Identify which cell holds the provided text, then report its (X, Y) central coordinate. 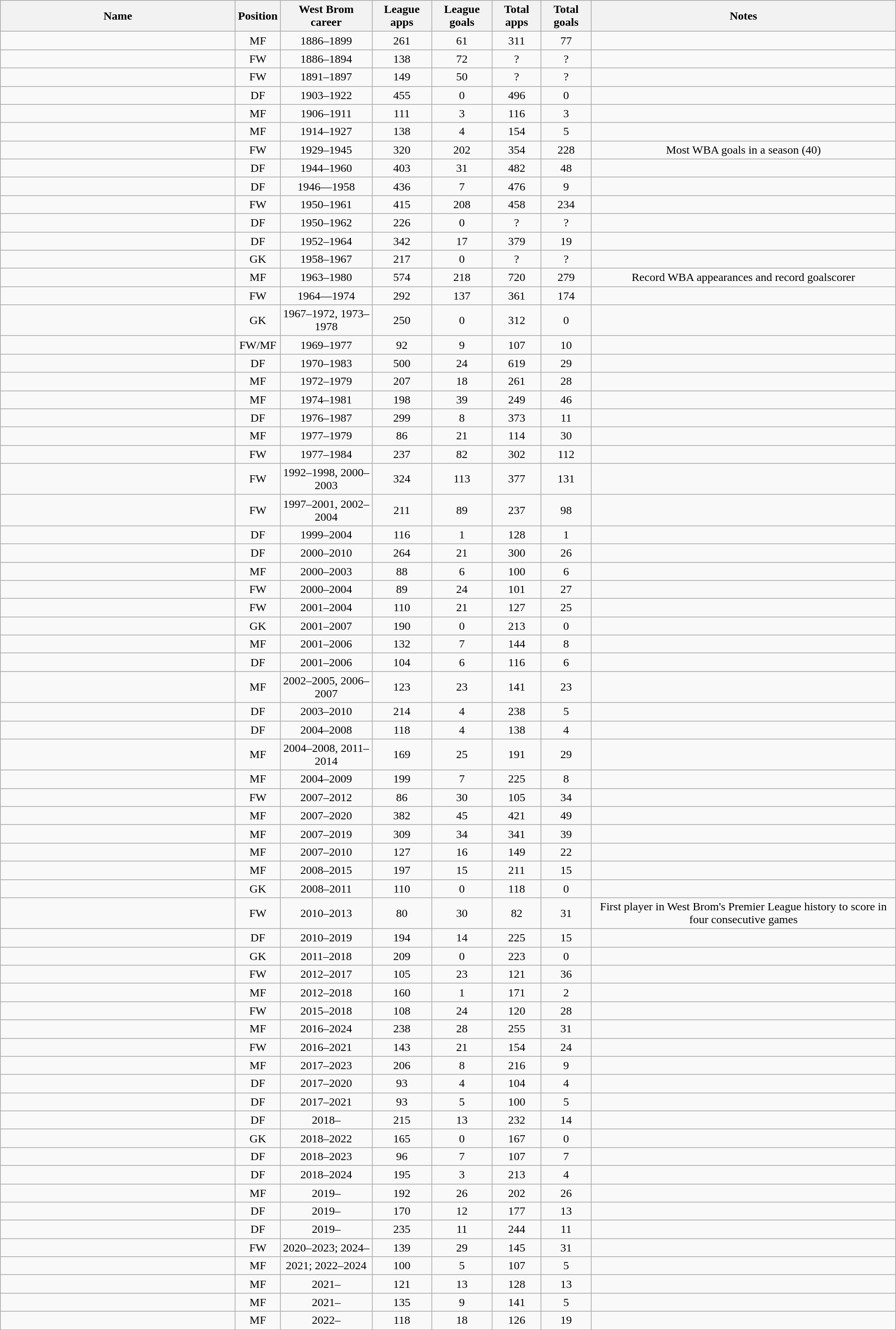
2015–2018 (326, 1011)
1914–1927 (326, 132)
373 (516, 418)
1963–1980 (326, 278)
279 (566, 278)
244 (516, 1229)
169 (402, 754)
1970–1983 (326, 363)
341 (516, 834)
195 (402, 1174)
36 (566, 974)
720 (516, 278)
255 (516, 1029)
167 (516, 1138)
299 (402, 418)
50 (462, 77)
48 (566, 168)
354 (516, 150)
312 (516, 321)
500 (402, 363)
2016–2021 (326, 1047)
2021; 2022–2024 (326, 1266)
2003–2010 (326, 712)
2018–2022 (326, 1138)
215 (402, 1120)
126 (516, 1320)
1999–2004 (326, 535)
415 (402, 204)
FW/MF (258, 345)
Total apps (516, 16)
1886–1899 (326, 41)
2000–2004 (326, 590)
111 (402, 113)
361 (516, 296)
92 (402, 345)
2007–2010 (326, 852)
619 (516, 363)
132 (402, 644)
112 (566, 454)
123 (402, 687)
2016–2024 (326, 1029)
108 (402, 1011)
143 (402, 1047)
455 (402, 95)
113 (462, 479)
216 (516, 1065)
2018–2024 (326, 1174)
80 (402, 913)
482 (516, 168)
250 (402, 321)
League goals (462, 16)
2004–2009 (326, 779)
160 (402, 993)
144 (516, 644)
135 (402, 1302)
145 (516, 1248)
Most WBA goals in a season (40) (743, 150)
2001–2004 (326, 608)
223 (516, 956)
1952–1964 (326, 241)
2008–2011 (326, 889)
377 (516, 479)
2010–2013 (326, 913)
218 (462, 278)
2007–2012 (326, 797)
2017–2020 (326, 1084)
12 (462, 1211)
403 (402, 168)
192 (402, 1193)
458 (516, 204)
232 (516, 1120)
574 (402, 278)
421 (516, 816)
496 (516, 95)
2020–2023; 2024– (326, 1248)
207 (402, 381)
234 (566, 204)
2 (566, 993)
209 (402, 956)
120 (516, 1011)
1958–1967 (326, 259)
342 (402, 241)
45 (462, 816)
1950–1961 (326, 204)
First player in West Brom's Premier League history to score in four consecutive games (743, 913)
114 (516, 436)
Position (258, 16)
League apps (402, 16)
2017–2023 (326, 1065)
1977–1984 (326, 454)
190 (402, 626)
1929–1945 (326, 150)
2022– (326, 1320)
311 (516, 41)
476 (516, 186)
139 (402, 1248)
2012–2017 (326, 974)
208 (462, 204)
171 (516, 993)
235 (402, 1229)
194 (402, 938)
309 (402, 834)
177 (516, 1211)
1903–1922 (326, 95)
1977–1979 (326, 436)
302 (516, 454)
2008–2015 (326, 870)
27 (566, 590)
Record WBA appearances and record goalscorer (743, 278)
2010–2019 (326, 938)
197 (402, 870)
2007–2020 (326, 816)
46 (566, 400)
1964—1974 (326, 296)
1886–1894 (326, 59)
2012–2018 (326, 993)
264 (402, 553)
77 (566, 41)
131 (566, 479)
61 (462, 41)
292 (402, 296)
1906–1911 (326, 113)
137 (462, 296)
324 (402, 479)
2018–2023 (326, 1156)
174 (566, 296)
West Brom career (326, 16)
2018– (326, 1120)
165 (402, 1138)
320 (402, 150)
1997–2001, 2002–2004 (326, 510)
2011–2018 (326, 956)
382 (402, 816)
49 (566, 816)
214 (402, 712)
Name (118, 16)
170 (402, 1211)
217 (402, 259)
1950–1962 (326, 223)
228 (566, 150)
1992–1998, 2000–2003 (326, 479)
1969–1977 (326, 345)
22 (566, 852)
Notes (743, 16)
88 (402, 571)
379 (516, 241)
2002–2005, 2006–2007 (326, 687)
17 (462, 241)
98 (566, 510)
96 (402, 1156)
10 (566, 345)
2004–2008 (326, 730)
436 (402, 186)
2001–2007 (326, 626)
1967–1972, 1973–1978 (326, 321)
2004–2008, 2011–2014 (326, 754)
198 (402, 400)
101 (516, 590)
2017–2021 (326, 1102)
2000–2010 (326, 553)
1974–1981 (326, 400)
1891–1897 (326, 77)
2000–2003 (326, 571)
1946—1958 (326, 186)
249 (516, 400)
1972–1979 (326, 381)
16 (462, 852)
226 (402, 223)
199 (402, 779)
191 (516, 754)
1944–1960 (326, 168)
2007–2019 (326, 834)
300 (516, 553)
72 (462, 59)
206 (402, 1065)
Total goals (566, 16)
1976–1987 (326, 418)
